Provide the [x, y] coordinate of the cell's center where the given text is located.  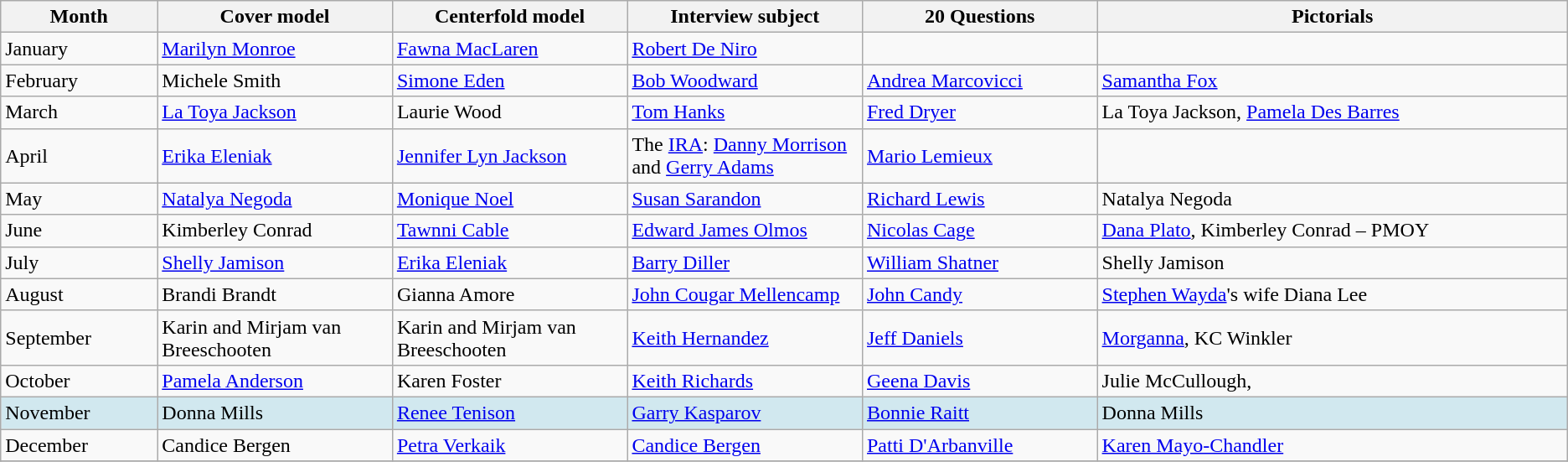
Andrea Marcovicci [980, 80]
June [79, 231]
Kimberley Conrad [275, 231]
January [79, 49]
Cover model [275, 17]
Tawnni Cable [509, 231]
The IRA: Danny Morrison and Gerry Adams [745, 156]
Edward James Olmos [745, 231]
Patti D'Arbanville [980, 445]
Marilyn Monroe [275, 49]
Garry Kasparov [745, 413]
Karen Foster [509, 381]
Renee Tenison [509, 413]
May [79, 199]
Tom Hanks [745, 112]
Keith Richards [745, 381]
Bob Woodward [745, 80]
Karen Mayo-Chandler [1332, 445]
20 Questions [980, 17]
Stephen Wayda's wife Diana Lee [1332, 294]
Bonnie Raitt [980, 413]
Samantha Fox [1332, 80]
La Toya Jackson [275, 112]
Richard Lewis [980, 199]
Keith Hernandez [745, 337]
Robert De Niro [745, 49]
Susan Sarandon [745, 199]
Geena Davis [980, 381]
Pictorials [1332, 17]
Monique Noel [509, 199]
Month [79, 17]
Laurie Wood [509, 112]
William Shatner [980, 262]
August [79, 294]
Fawna MacLaren [509, 49]
John Candy [980, 294]
Petra Verkaik [509, 445]
Michele Smith [275, 80]
John Cougar Mellencamp [745, 294]
Jeff Daniels [980, 337]
December [79, 445]
Brandi Brandt [275, 294]
Pamela Anderson [275, 381]
March [79, 112]
Nicolas Cage [980, 231]
La Toya Jackson, Pamela Des Barres [1332, 112]
Morganna, KC Winkler [1332, 337]
Dana Plato, Kimberley Conrad – PMOY [1332, 231]
September [79, 337]
Centerfold model [509, 17]
Fred Dryer [980, 112]
April [79, 156]
July [79, 262]
Barry Diller [745, 262]
October [79, 381]
Julie McCullough, [1332, 381]
Interview subject [745, 17]
Jennifer Lyn Jackson [509, 156]
Simone Eden [509, 80]
November [79, 413]
Mario Lemieux [980, 156]
February [79, 80]
Gianna Amore [509, 294]
